For the text-containing cell, return its midpoint in [X, Y] coordinate format. 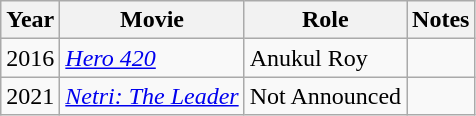
Movie [152, 20]
Netri: The Leader [152, 96]
Not Announced [325, 96]
2016 [30, 58]
Notes [441, 20]
Year [30, 20]
Role [325, 20]
2021 [30, 96]
Hero 420 [152, 58]
Anukul Roy [325, 58]
